Extract the [x, y] coordinate from the center of the cell holding the provided text.  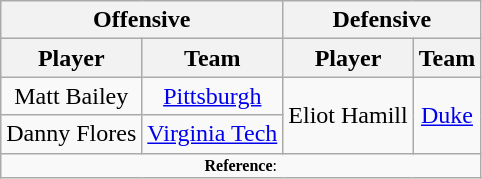
Offensive [142, 20]
Eliot Hamill [348, 115]
Matt Bailey [72, 96]
Virginia Tech [212, 134]
Danny Flores [72, 134]
Duke [447, 115]
Reference: [241, 165]
Pittsburgh [212, 96]
Defensive [382, 20]
